Output the [X, Y] coordinate of the center of the cell containing the given text.  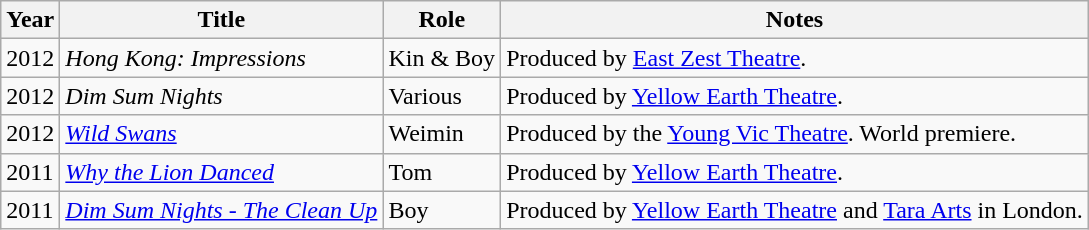
Why the Lion Danced [222, 172]
Tom [442, 172]
Year [30, 20]
Boy [442, 210]
Role [442, 20]
Title [222, 20]
Produced by Yellow Earth Theatre and Tara Arts in London. [795, 210]
Wild Swans [222, 134]
Produced by the Young Vic Theatre. World premiere. [795, 134]
Dim Sum Nights [222, 96]
Produced by East Zest Theatre. [795, 58]
Weimin [442, 134]
Kin & Boy [442, 58]
Hong Kong: Impressions [222, 58]
Dim Sum Nights - The Clean Up [222, 210]
Notes [795, 20]
Various [442, 96]
